Provide the (x, y) coordinate of the cell's center where the given text is located.  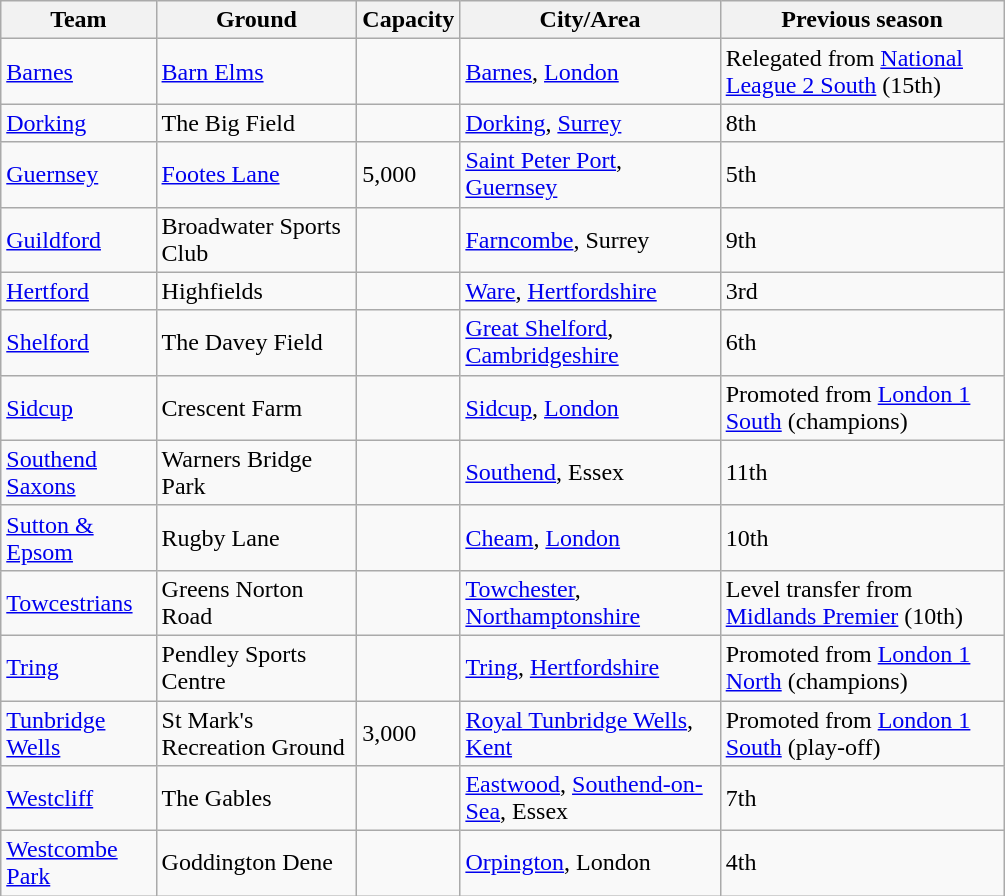
The Gables (256, 798)
Broadwater Sports Club (256, 240)
Westcombe Park (78, 864)
Southend, Essex (590, 472)
St Mark's Recreation Ground (256, 732)
6th (862, 342)
Relegated from National League 2 South (15th) (862, 72)
3,000 (408, 732)
Greens Norton Road (256, 602)
Westcliff (78, 798)
Sidcup, London (590, 408)
Highfields (256, 291)
Team (78, 20)
5th (862, 174)
7th (862, 798)
Promoted from London 1 South (champions) (862, 408)
Previous season (862, 20)
3rd (862, 291)
Barnes, London (590, 72)
Sutton & Epsom (78, 538)
8th (862, 123)
Shelford (78, 342)
4th (862, 864)
Crescent Farm (256, 408)
Hertford (78, 291)
Pendley Sports Centre (256, 668)
Barnes (78, 72)
Sidcup (78, 408)
Saint Peter Port, Guernsey (590, 174)
9th (862, 240)
Barn Elms (256, 72)
Guildford (78, 240)
Ground (256, 20)
Cheam, London (590, 538)
Dorking (78, 123)
Tring (78, 668)
Farncombe, Surrey (590, 240)
Level transfer from Midlands Premier (10th) (862, 602)
Ware, Hertfordshire (590, 291)
11th (862, 472)
Royal Tunbridge Wells, Kent (590, 732)
Southend Saxons (78, 472)
10th (862, 538)
5,000 (408, 174)
Footes Lane (256, 174)
Guernsey (78, 174)
Promoted from London 1 North (champions) (862, 668)
Orpington, London (590, 864)
Dorking, Surrey (590, 123)
Tunbridge Wells (78, 732)
The Big Field (256, 123)
Rugby Lane (256, 538)
City/Area (590, 20)
Eastwood, Southend-on-Sea, Essex (590, 798)
Goddington Dene (256, 864)
The Davey Field (256, 342)
Warners Bridge Park (256, 472)
Tring, Hertfordshire (590, 668)
Promoted from London 1 South (play-off) (862, 732)
Capacity (408, 20)
Towcestrians (78, 602)
Great Shelford, Cambridgeshire (590, 342)
Towchester, Northamptonshire (590, 602)
